Detect which cell encompasses the target text, then output its [x, y] center coordinate. 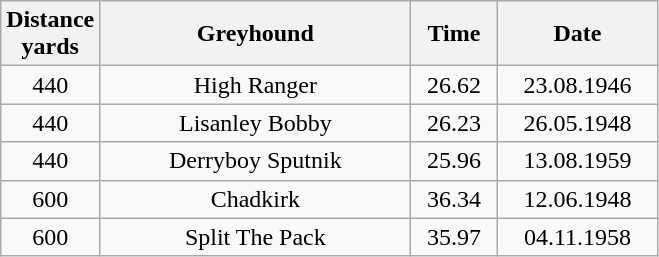
26.62 [454, 85]
Time [454, 34]
Chadkirk [256, 199]
36.34 [454, 199]
Date [578, 34]
Distance yards [50, 34]
Split The Pack [256, 237]
Greyhound [256, 34]
High Ranger [256, 85]
25.96 [454, 161]
26.05.1948 [578, 123]
Lisanley Bobby [256, 123]
35.97 [454, 237]
Derryboy Sputnik [256, 161]
26.23 [454, 123]
23.08.1946 [578, 85]
04.11.1958 [578, 237]
12.06.1948 [578, 199]
13.08.1959 [578, 161]
